Search for the cell housing the specified text and yield its (X, Y) center coordinate. 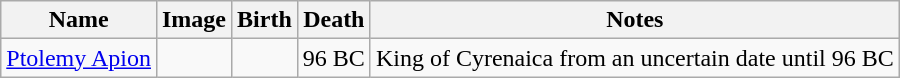
96 BC (334, 58)
Name (79, 20)
Image (194, 20)
Death (334, 20)
Ptolemy Apion (79, 58)
King of Cyrenaica from an uncertain date until 96 BC (634, 58)
Birth (265, 20)
Notes (634, 20)
